Provide the (x, y) coordinate of the cell's center where the given text is located.  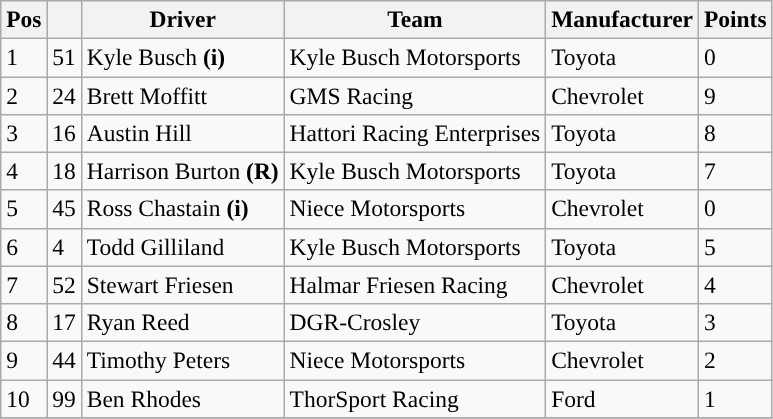
DGR-Crosley (415, 322)
Harrison Burton (R) (182, 171)
Ford (622, 398)
Hattori Racing Enterprises (415, 133)
Manufacturer (622, 19)
16 (64, 133)
99 (64, 398)
ThorSport Racing (415, 398)
Kyle Busch (i) (182, 57)
GMS Racing (415, 95)
Todd Gilliland (182, 247)
51 (64, 57)
Driver (182, 19)
Halmar Friesen Racing (415, 285)
6 (24, 247)
Timothy Peters (182, 360)
52 (64, 285)
Brett Moffitt (182, 95)
17 (64, 322)
44 (64, 360)
Points (735, 19)
Ross Chastain (i) (182, 209)
18 (64, 171)
24 (64, 95)
10 (24, 398)
Team (415, 19)
Ryan Reed (182, 322)
Ben Rhodes (182, 398)
Pos (24, 19)
45 (64, 209)
Stewart Friesen (182, 285)
Austin Hill (182, 133)
